Provide the (x, y) coordinate of the cell's center where the given text is located.  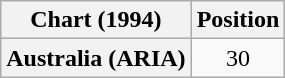
Position (238, 20)
Chart (1994) (96, 20)
30 (238, 58)
Australia (ARIA) (96, 58)
